Scan for the cell matching the given text and deliver its (X, Y) coordinate at center. 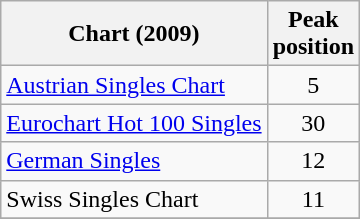
12 (313, 161)
Chart (2009) (134, 34)
German Singles (134, 161)
30 (313, 123)
Swiss Singles Chart (134, 199)
5 (313, 85)
Eurochart Hot 100 Singles (134, 123)
Peakposition (313, 34)
Austrian Singles Chart (134, 85)
11 (313, 199)
